Find where the given text appears and provide that cell's center as (x, y) coordinate. 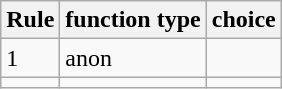
1 (30, 58)
anon (133, 58)
Rule (30, 20)
function type (133, 20)
choice (244, 20)
